Return (x, y) of the center of cell containing provided text 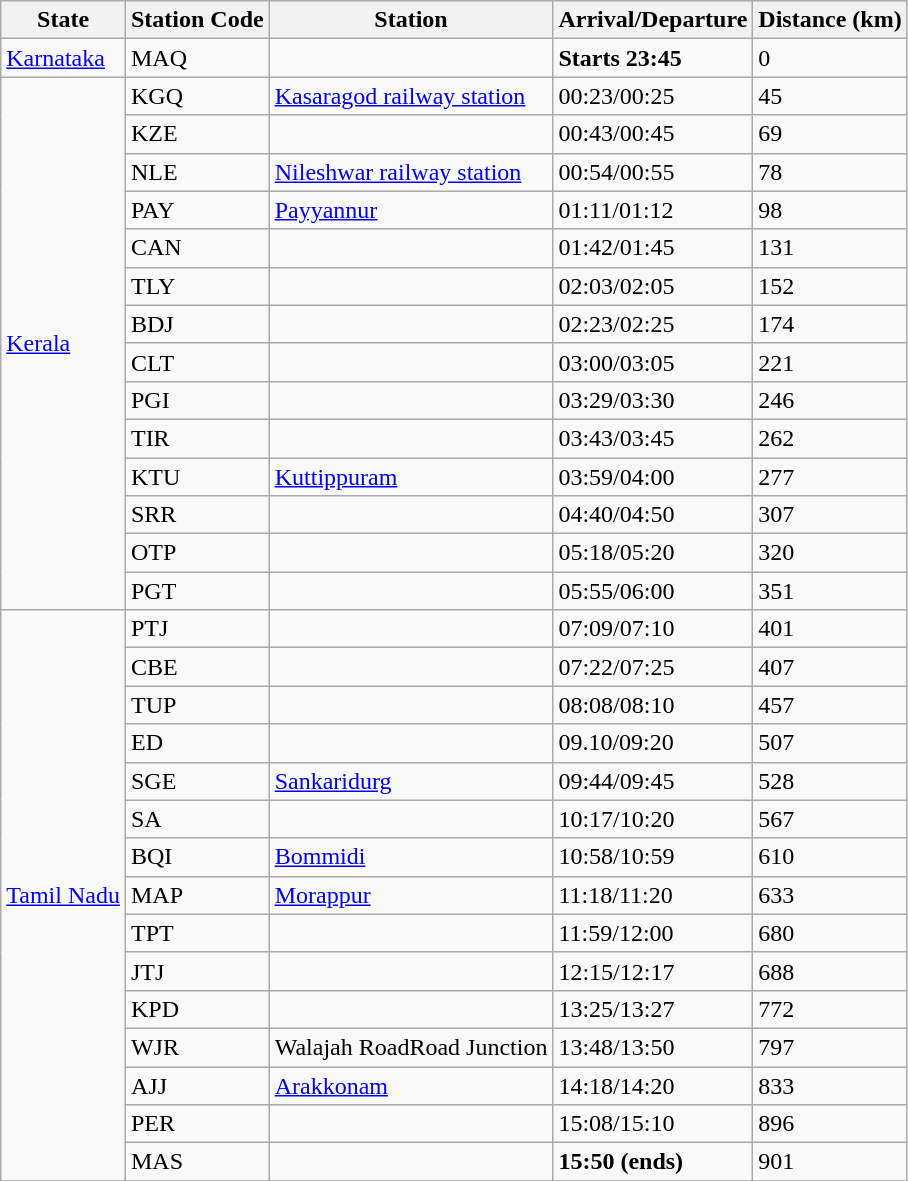
Arrival/Departure (653, 20)
Payyannur (411, 210)
Kasaragod railway station (411, 96)
ED (197, 743)
KPD (197, 1009)
CLT (197, 362)
307 (830, 515)
02:23/02:25 (653, 324)
01:42/01:45 (653, 248)
262 (830, 438)
12:15/12:17 (653, 971)
08:08/08:10 (653, 705)
833 (830, 1085)
03:43/03:45 (653, 438)
15:08/15:10 (653, 1124)
610 (830, 857)
320 (830, 553)
Starts 23:45 (653, 58)
Morappur (411, 895)
TIR (197, 438)
69 (830, 134)
PGT (197, 591)
Station (411, 20)
CBE (197, 667)
SGE (197, 781)
633 (830, 895)
SA (197, 819)
457 (830, 705)
10:17/10:20 (653, 819)
WJR (197, 1047)
78 (830, 172)
NLE (197, 172)
772 (830, 1009)
TLY (197, 286)
Station Code (197, 20)
507 (830, 743)
221 (830, 362)
407 (830, 667)
13:48/13:50 (653, 1047)
Sankaridurg (411, 781)
Kuttippuram (411, 477)
Bommidi (411, 857)
98 (830, 210)
680 (830, 933)
JTJ (197, 971)
SRR (197, 515)
01:11/01:12 (653, 210)
CAN (197, 248)
05:55/06:00 (653, 591)
OTP (197, 553)
15:50 (ends) (653, 1162)
152 (830, 286)
TPT (197, 933)
09:44/09:45 (653, 781)
PTJ (197, 629)
02:03/02:05 (653, 286)
00:43/00:45 (653, 134)
KGQ (197, 96)
Tamil Nadu (64, 896)
Distance (km) (830, 20)
567 (830, 819)
401 (830, 629)
KTU (197, 477)
MAQ (197, 58)
351 (830, 591)
05:18/05:20 (653, 553)
AJJ (197, 1085)
MAS (197, 1162)
PER (197, 1124)
13:25/13:27 (653, 1009)
11:18/11:20 (653, 895)
03:00/03:05 (653, 362)
246 (830, 400)
07:22/07:25 (653, 667)
03:59/04:00 (653, 477)
Kerala (64, 344)
797 (830, 1047)
07:09/07:10 (653, 629)
09.10/09:20 (653, 743)
896 (830, 1124)
BDJ (197, 324)
901 (830, 1162)
03:29/03:30 (653, 400)
45 (830, 96)
688 (830, 971)
11:59/12:00 (653, 933)
TUP (197, 705)
PAY (197, 210)
10:58/10:59 (653, 857)
MAP (197, 895)
Walajah RoadRoad Junction (411, 1047)
174 (830, 324)
14:18/14:20 (653, 1085)
BQI (197, 857)
Nileshwar railway station (411, 172)
04:40/04:50 (653, 515)
Arakkonam (411, 1085)
KZE (197, 134)
528 (830, 781)
State (64, 20)
277 (830, 477)
131 (830, 248)
00:23/00:25 (653, 96)
00:54/00:55 (653, 172)
Karnataka (64, 58)
PGI (197, 400)
0 (830, 58)
